Detect which cell encompasses the target text, then output its [X, Y] center coordinate. 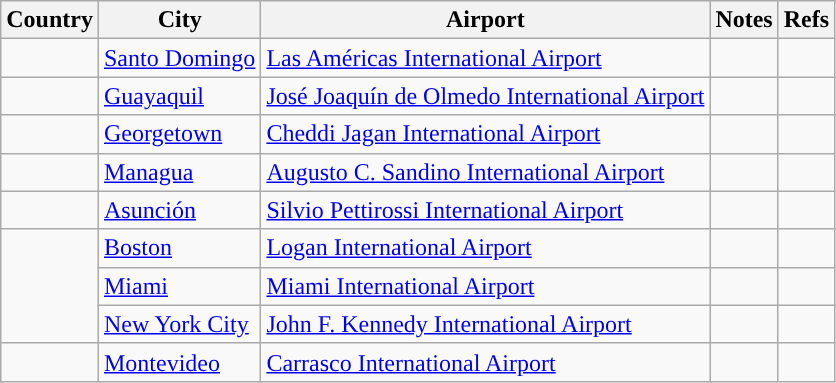
Managua [179, 172]
José Joaquín de Olmedo International Airport [486, 96]
Notes [744, 20]
Carrasco International Airport [486, 362]
New York City [179, 324]
Silvio Pettirossi International Airport [486, 210]
Guayaquil [179, 96]
Montevideo [179, 362]
Country [50, 20]
Georgetown [179, 134]
Las Américas International Airport [486, 58]
Augusto C. Sandino International Airport [486, 172]
Miami International Airport [486, 286]
City [179, 20]
Santo Domingo [179, 58]
Asunción [179, 210]
John F. Kennedy International Airport [486, 324]
Airport [486, 20]
Boston [179, 248]
Miami [179, 286]
Logan International Airport [486, 248]
Refs [806, 20]
Cheddi Jagan International Airport [486, 134]
